Locate the cell with the specified text and output its (x, y) center coordinate. 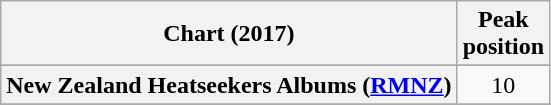
Chart (2017) (229, 34)
10 (503, 85)
New Zealand Heatseekers Albums (RMNZ) (229, 85)
Peak position (503, 34)
